Scan for the cell matching the given text and deliver its [X, Y] coordinate at center. 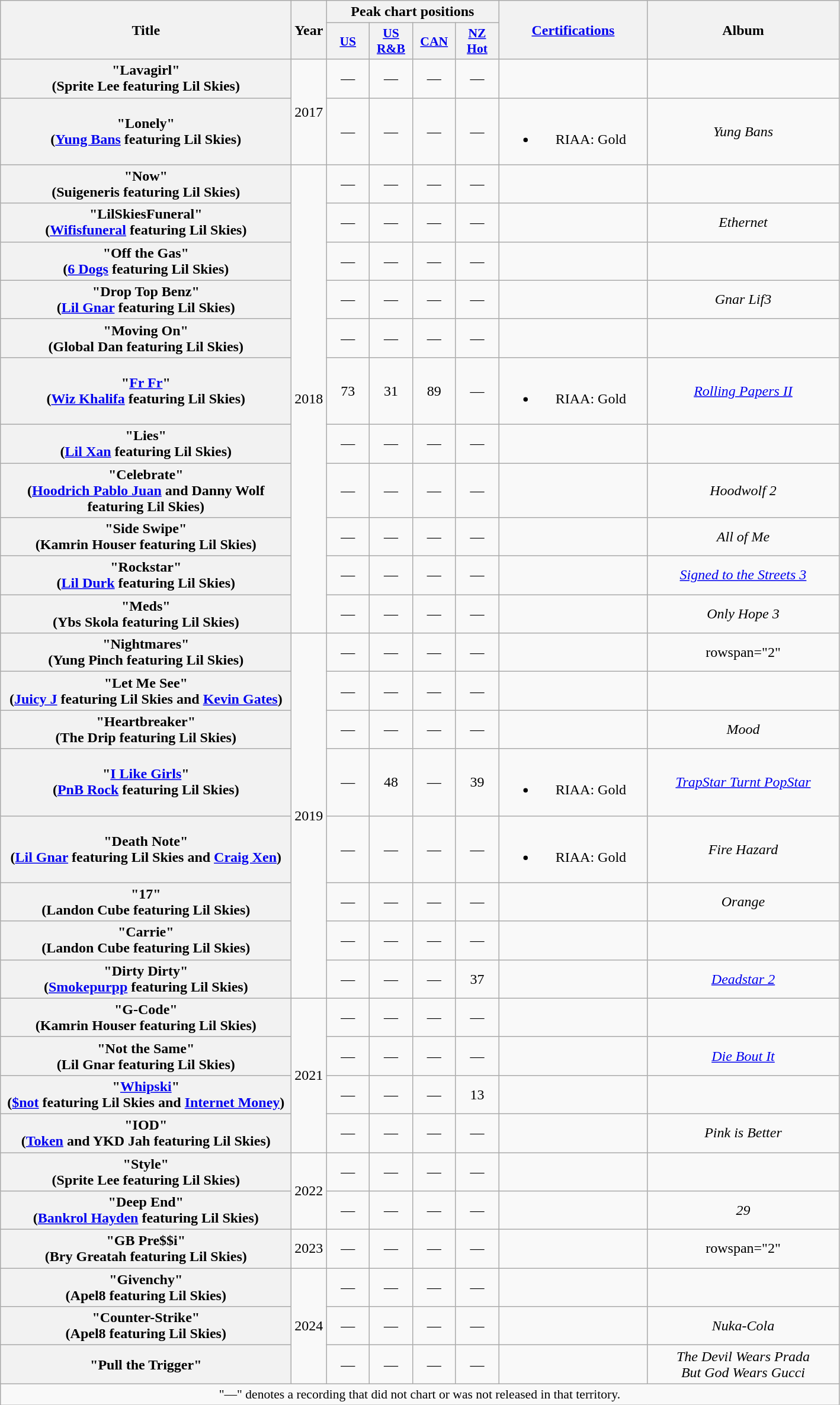
"Pull the Trigger" [146, 1365]
"Off the Gas"(6 Dogs featuring Lil Skies) [146, 261]
"Whipski"($not featuring Lil Skies and Internet Money) [146, 1095]
"Deep End"(Bankrol Hayden featuring Lil Skies) [146, 1211]
Peak chart positions [412, 12]
"I Like Girls"(PnB Rock featuring Lil Skies) [146, 782]
89 [434, 391]
Nuka-Cola [743, 1326]
CAN [434, 41]
"Not the Same"(Lil Gnar featuring Lil Skies) [146, 1056]
Gnar Lif3 [743, 300]
"Celebrate"(Hoodrich Pablo Juan and Danny Wolf featuring Lil Skies) [146, 490]
2018 [309, 399]
"Death Note"(Lil Gnar featuring Lil Skies and Craig Xen) [146, 849]
Certifications [573, 30]
Signed to the Streets 3 [743, 576]
2017 [309, 112]
"Heartbreaker"(The Drip featuring Lil Skies) [146, 730]
"LilSkiesFuneral"(Wifisfuneral featuring Lil Skies) [146, 223]
"Carrie"(Landon Cube featuring Lil Skies) [146, 941]
"Lies"(Lil Xan featuring Lil Skies) [146, 443]
"G-Code"(Kamrin Houser featuring Lil Skies) [146, 1018]
"Style"(Sprite Lee featuring Lil Skies) [146, 1172]
Deadstar 2 [743, 979]
"Fr Fr"(Wiz Khalifa featuring Lil Skies) [146, 391]
Album [743, 30]
US [348, 41]
"Drop Top Benz"(Lil Gnar featuring Lil Skies) [146, 300]
2022 [309, 1191]
Title [146, 30]
TrapStar Turnt PopStar [743, 782]
"Meds"(Ybs Skola featuring Lil Skies) [146, 614]
"17"(Landon Cube featuring Lil Skies) [146, 902]
"Now"(Suigeneris featuring Lil Skies) [146, 184]
Pink is Better [743, 1133]
Fire Hazard [743, 849]
"Givenchy"(Apel8 featuring Lil Skies) [146, 1288]
Only Hope 3 [743, 614]
USR&B [391, 41]
"Lavagirl"(Sprite Lee featuring Lil Skies) [146, 78]
"Nightmares"(Yung Pinch featuring Lil Skies) [146, 653]
"—" denotes a recording that did not chart or was not released in that territory. [419, 1394]
29 [743, 1211]
Rolling Papers II [743, 391]
"Dirty Dirty"(Smokepurpp featuring Lil Skies) [146, 979]
37 [477, 979]
13 [477, 1095]
Orange [743, 902]
Ethernet [743, 223]
Hoodwolf 2 [743, 490]
Year [309, 30]
"Moving On"(Global Dan featuring Lil Skies) [146, 338]
Die Bout It [743, 1056]
73 [348, 391]
48 [391, 782]
All of Me [743, 537]
39 [477, 782]
NZHot [477, 41]
2021 [309, 1075]
2019 [309, 816]
Mood [743, 730]
"IOD"(Token and YKD Jah featuring Lil Skies) [146, 1133]
31 [391, 391]
Yung Bans [743, 131]
"Side Swipe"(Kamrin Houser featuring Lil Skies) [146, 537]
"GB Pre$$i"(Bry Greatah featuring Lil Skies) [146, 1249]
"Lonely"(Yung Bans featuring Lil Skies) [146, 131]
2024 [309, 1326]
2023 [309, 1249]
"Rockstar"(Lil Durk featuring Lil Skies) [146, 576]
The Devil Wears PradaBut God Wears Gucci [743, 1365]
"Let Me See"(Juicy J featuring Lil Skies and Kevin Gates) [146, 691]
"Counter-Strike"(Apel8 featuring Lil Skies) [146, 1326]
